From the cell containing the given text, extract its center point as [x, y] coordinate. 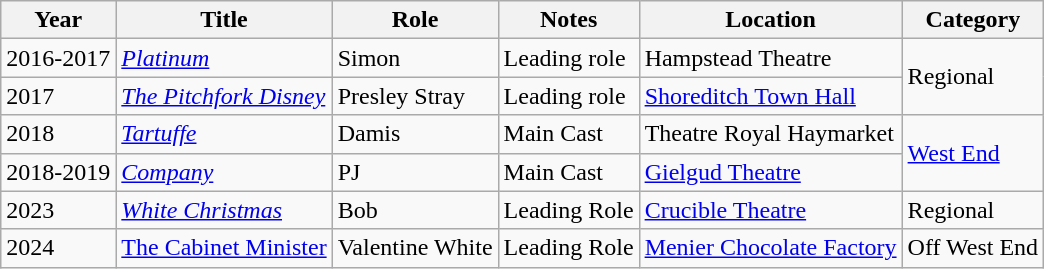
Platinum [224, 58]
Title [224, 20]
West End [973, 153]
Presley Stray [415, 96]
Crucible Theatre [770, 210]
Notes [568, 20]
Year [58, 20]
2018 [58, 134]
2023 [58, 210]
Off West End [973, 248]
Theatre Royal Haymarket [770, 134]
2018-2019 [58, 172]
Hampstead Theatre [770, 58]
Damis [415, 134]
Gielgud Theatre [770, 172]
The Cabinet Minister [224, 248]
Company [224, 172]
Tartuffe [224, 134]
The Pitchfork Disney [224, 96]
Shoreditch Town Hall [770, 96]
Simon [415, 58]
2024 [58, 248]
Location [770, 20]
2016-2017 [58, 58]
Category [973, 20]
PJ [415, 172]
Valentine White [415, 248]
Menier Chocolate Factory [770, 248]
Bob [415, 210]
2017 [58, 96]
Role [415, 20]
White Christmas [224, 210]
